Output the [x, y] coordinate of the center of the cell containing the given text.  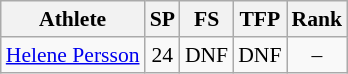
TFP [260, 19]
24 [162, 55]
– [318, 55]
SP [162, 19]
Rank [318, 19]
Athlete [73, 19]
FS [206, 19]
Helene Persson [73, 55]
